Search for the cell housing the specified text and yield its [x, y] center coordinate. 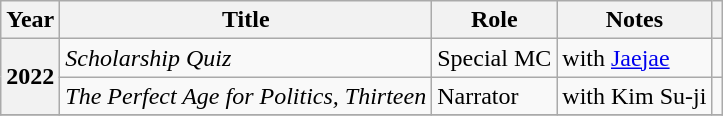
The Perfect Age for Politics, Thirteen [246, 96]
Title [246, 20]
Role [494, 20]
Scholarship Quiz [246, 58]
Year [30, 20]
Special MC [494, 58]
Notes [634, 20]
Narrator [494, 96]
2022 [30, 77]
with Kim Su-ji [634, 96]
with Jaejae [634, 58]
